Determine the (X, Y) coordinate at the center of the cell enclosing the given text.  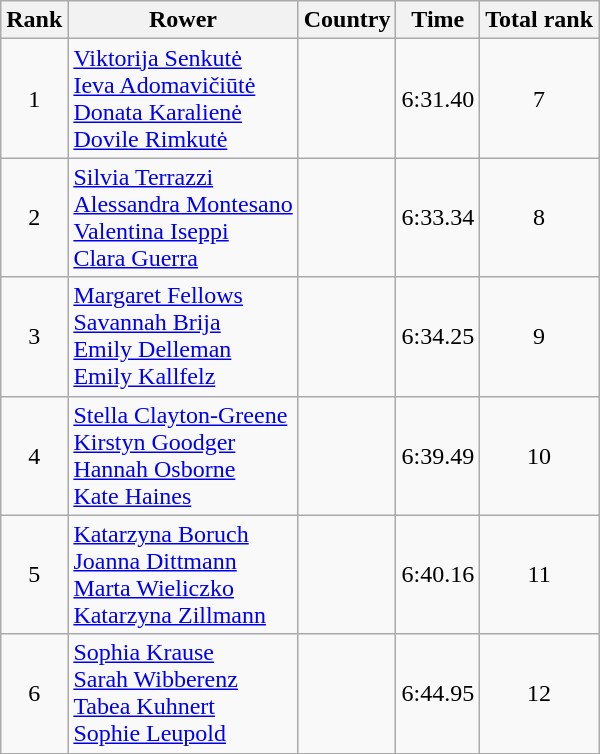
Rank (34, 20)
6:39.49 (438, 456)
6:40.16 (438, 574)
6:44.95 (438, 694)
1 (34, 98)
Rower (183, 20)
11 (540, 574)
6:33.34 (438, 218)
Time (438, 20)
9 (540, 336)
7 (540, 98)
Margaret FellowsSavannah BrijaEmily DellemanEmily Kallfelz (183, 336)
Katarzyna BoruchJoanna DittmannMarta WieliczkoKatarzyna Zillmann (183, 574)
6:34.25 (438, 336)
Sophia KrauseSarah WibberenzTabea KuhnertSophie Leupold (183, 694)
Total rank (540, 20)
5 (34, 574)
Silvia TerrazziAlessandra MontesanoValentina IseppiClara Guerra (183, 218)
12 (540, 694)
10 (540, 456)
8 (540, 218)
6:31.40 (438, 98)
2 (34, 218)
Viktorija SenkutėIeva AdomavičiūtėDonata KaralienėDovile Rimkutė (183, 98)
6 (34, 694)
3 (34, 336)
Country (347, 20)
Stella Clayton-GreeneKirstyn GoodgerHannah OsborneKate Haines (183, 456)
4 (34, 456)
